From the cell containing the given text, extract its center point as (X, Y) coordinate. 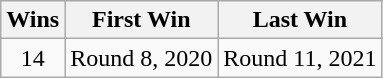
Wins (33, 20)
Round 11, 2021 (300, 58)
Last Win (300, 20)
14 (33, 58)
First Win (142, 20)
Round 8, 2020 (142, 58)
